Find where the given text appears and provide that cell's center as [x, y] coordinate. 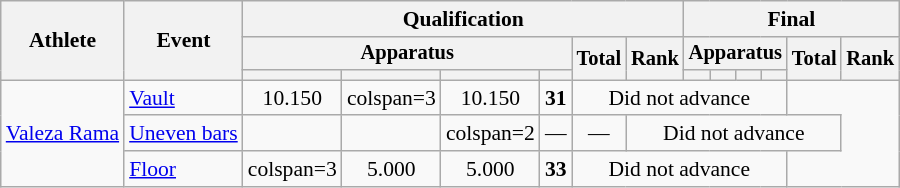
Floor [184, 169]
Valeza Rama [62, 134]
Vault [184, 98]
Event [184, 40]
31 [556, 98]
Qualification [464, 19]
Uneven bars [184, 134]
Athlete [62, 40]
colspan=2 [490, 134]
Final [792, 19]
33 [556, 169]
